Determine the (x, y) coordinate at the center of the cell enclosing the given text.  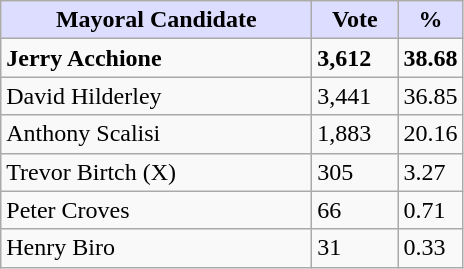
Jerry Acchione (156, 58)
David Hilderley (156, 96)
38.68 (430, 58)
Mayoral Candidate (156, 20)
66 (355, 210)
36.85 (430, 96)
% (430, 20)
305 (355, 172)
1,883 (355, 134)
0.71 (430, 210)
3.27 (430, 172)
Vote (355, 20)
Trevor Birtch (X) (156, 172)
31 (355, 248)
20.16 (430, 134)
Henry Biro (156, 248)
Peter Croves (156, 210)
0.33 (430, 248)
3,612 (355, 58)
Anthony Scalisi (156, 134)
3,441 (355, 96)
